Extract the (X, Y) coordinate from the center of the cell holding the provided text.  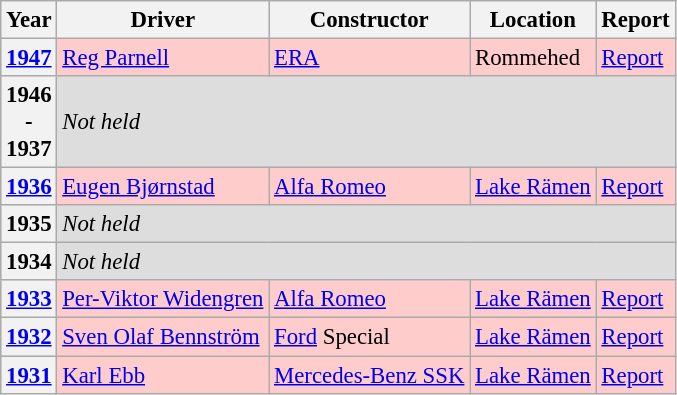
Rommehed (533, 58)
Sven Olaf Bennström (163, 337)
ERA (370, 58)
1934 (29, 262)
Driver (163, 20)
Constructor (370, 20)
1935 (29, 224)
1933 (29, 299)
1947 (29, 58)
Eugen Bjørnstad (163, 187)
Ford Special (370, 337)
Karl Ebb (163, 375)
1946-1937 (29, 122)
Mercedes-Benz SSK (370, 375)
1931 (29, 375)
1932 (29, 337)
Reg Parnell (163, 58)
Per-Viktor Widengren (163, 299)
Year (29, 20)
Location (533, 20)
1936 (29, 187)
